Return the [x, y] coordinate for the center point of the cell that contains the specified text.  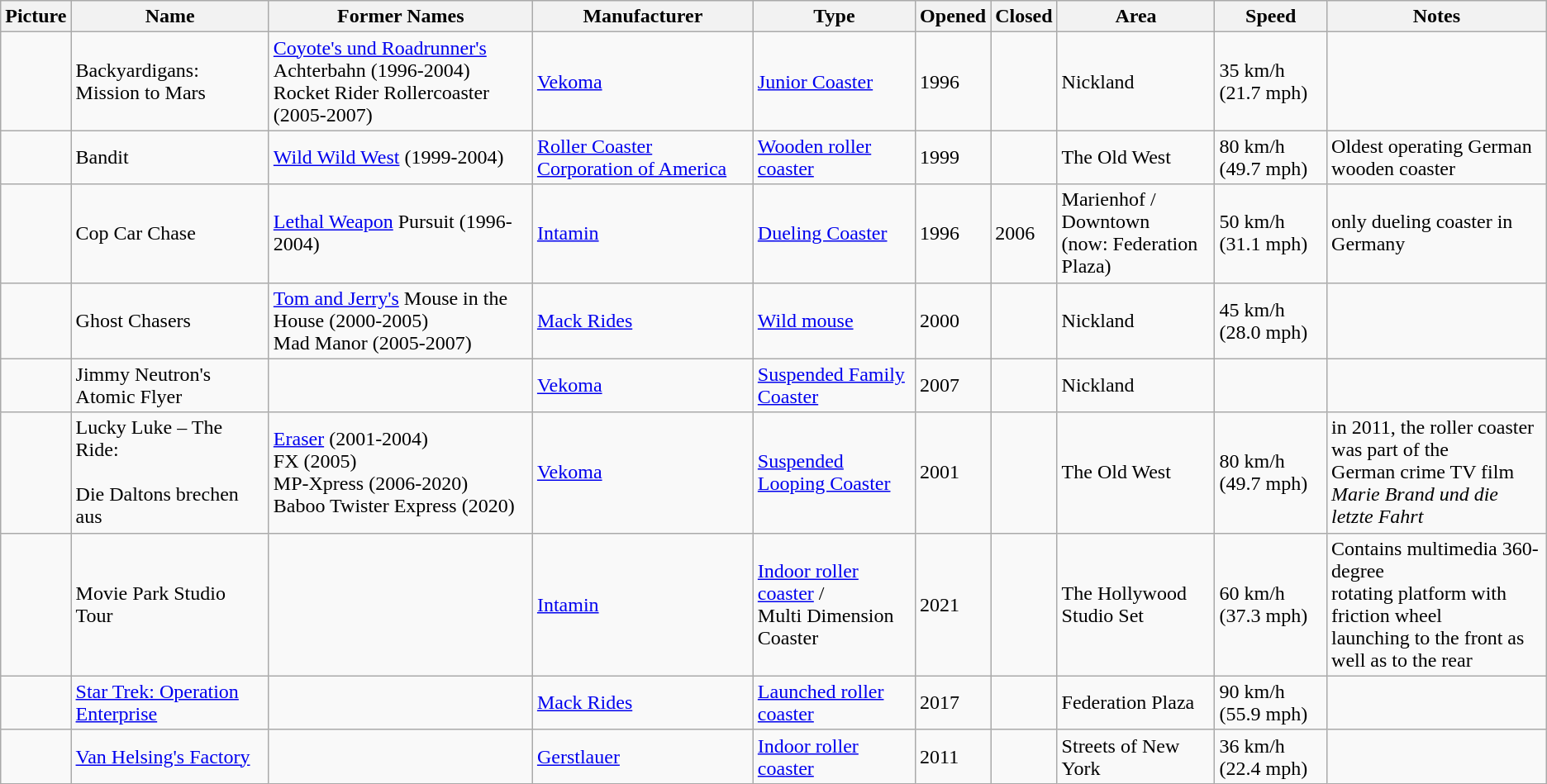
Eraser (2001-2004)FX (2005)MP-Xpress (2006-2020)Baboo Twister Express (2020) [400, 473]
Contains multimedia 360-degreerotating platform with friction wheellaunching to the front as well as to the rear [1437, 605]
45 km/h (28.0 mph) [1271, 321]
Lethal Weapon Pursuit (1996-2004) [400, 233]
Jimmy Neutron's Atomic Flyer [170, 385]
Indoor roller coaster /Multi Dimension Coaster [834, 605]
Ghost Chasers [170, 321]
2021 [954, 605]
2007 [954, 385]
Van Helsing's Factory [170, 757]
Junior Coaster [834, 81]
Gerstlauer [643, 757]
Type [834, 17]
Lucky Luke – The Ride:Die Daltons brechen aus [170, 473]
Coyote's und Roadrunner's Achterbahn (1996-2004)Rocket Rider Rollercoaster (2005-2007) [400, 81]
Manufacturer [643, 17]
Closed [1024, 17]
Federation Plaza [1135, 702]
2011 [954, 757]
Suspended Family Coaster [834, 385]
Tom and Jerry's Mouse in the House (2000-2005)Mad Manor (2005-2007) [400, 321]
2006 [1024, 233]
60 km/h (37.3 mph) [1271, 605]
Wild Wild West (1999-2004) [400, 157]
Dueling Coaster [834, 233]
2017 [954, 702]
Backyardigans: Mission to Mars [170, 81]
36 km/h (22.4 mph) [1271, 757]
2000 [954, 321]
The Hollywood Studio Set [1135, 605]
Area [1135, 17]
Oldest operating German wooden coaster [1437, 157]
Speed [1271, 17]
Bandit [170, 157]
Name [170, 17]
50 km/h (31.1 mph) [1271, 233]
2001 [954, 473]
Opened [954, 17]
Launched roller coaster [834, 702]
Indoor roller coaster [834, 757]
1999 [954, 157]
Star Trek: Operation Enterprise [170, 702]
35 km/h (21.7 mph) [1271, 81]
Notes [1437, 17]
in 2011, the roller coaster was part of theGerman crime TV filmMarie Brand und die letzte Fahrt [1437, 473]
Roller Coaster Corporation of America [643, 157]
Wild mouse [834, 321]
Movie Park Studio Tour [170, 605]
Marienhof / Downtown(now: Federation Plaza) [1135, 233]
Suspended Looping Coaster [834, 473]
Picture [36, 17]
Wooden roller coaster [834, 157]
Streets of New York [1135, 757]
90 km/h (55.9 mph) [1271, 702]
Cop Car Chase [170, 233]
only dueling coaster in Germany [1437, 233]
Former Names [400, 17]
